Pinpoint the cell where the given text exists, returning its (x, y) midpoint coordinate. 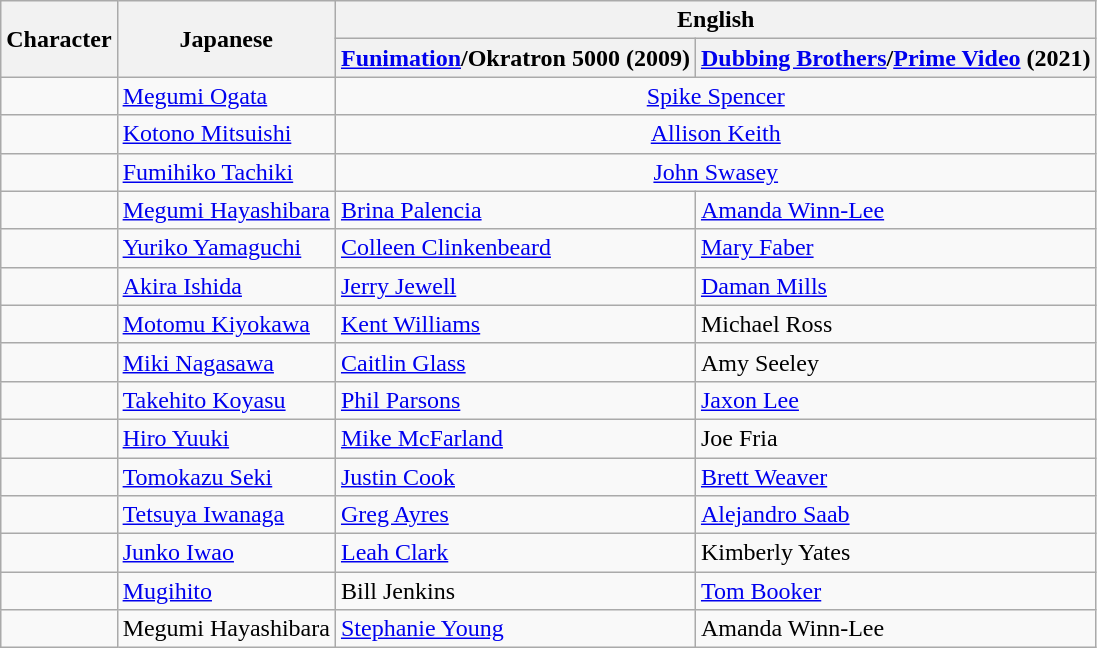
Motomu Kiyokawa (226, 324)
John Swasey (716, 172)
Allison Keith (716, 134)
Jaxon Lee (896, 400)
Junko Iwao (226, 553)
Akira Ishida (226, 286)
Phil Parsons (515, 400)
Takehito Koyasu (226, 400)
Yuriko Yamaguchi (226, 248)
Miki Nagasawa (226, 362)
Leah Clark (515, 553)
Justin Cook (515, 477)
Funimation/Okratron 5000 (2009) (515, 58)
Tetsuya Iwanaga (226, 515)
Spike Spencer (716, 96)
Hiro Yuuki (226, 438)
Bill Jenkins (515, 591)
Colleen Clinkenbeard (515, 248)
Joe Fria (896, 438)
Mugihito (226, 591)
Caitlin Glass (515, 362)
Michael Ross (896, 324)
Kimberly Yates (896, 553)
Mary Faber (896, 248)
English (716, 20)
Dubbing Brothers/Prime Video (2021) (896, 58)
Megumi Ogata (226, 96)
Mike McFarland (515, 438)
Jerry Jewell (515, 286)
Tomokazu Seki (226, 477)
Daman Mills (896, 286)
Amy Seeley (896, 362)
Kent Williams (515, 324)
Kotono Mitsuishi (226, 134)
Brina Palencia (515, 210)
Alejandro Saab (896, 515)
Greg Ayres (515, 515)
Fumihiko Tachiki (226, 172)
Tom Booker (896, 591)
Japanese (226, 39)
Stephanie Young (515, 629)
Brett Weaver (896, 477)
Character (59, 39)
